Locate the cell with the specified text and output its [x, y] center coordinate. 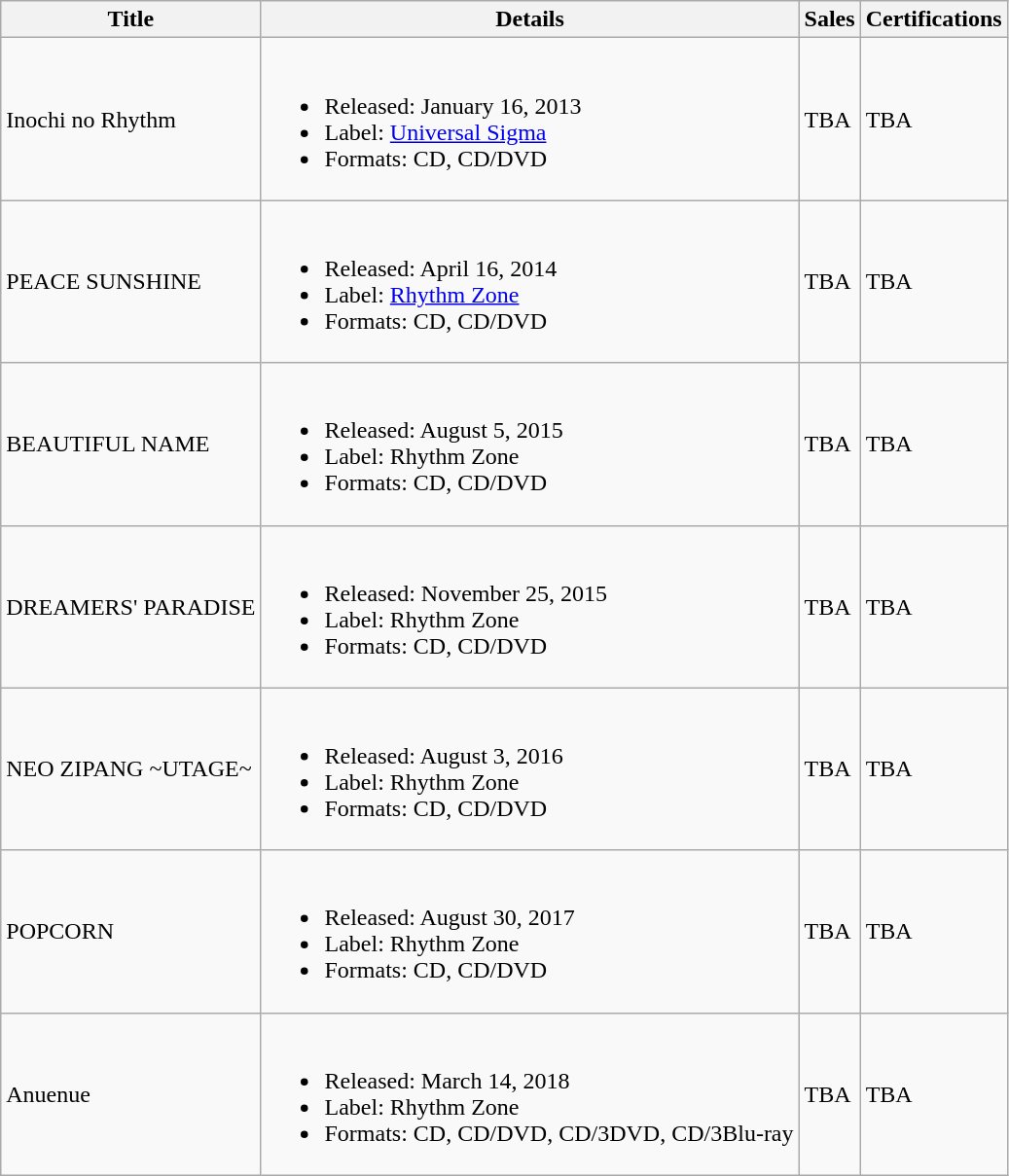
Inochi no Rhythm [130, 119]
Released: August 5, 2015Label: Rhythm ZoneFormats: CD, CD/DVD [529, 444]
Released: August 3, 2016Label: Rhythm ZoneFormats: CD, CD/DVD [529, 768]
Released: November 25, 2015Label: Rhythm ZoneFormats: CD, CD/DVD [529, 607]
Released: March 14, 2018Label: Rhythm ZoneFormats: CD, CD/DVD, CD/3DVD, CD/3Blu-ray [529, 1093]
POPCORN [130, 932]
NEO ZIPANG ~UTAGE~ [130, 768]
Sales [829, 19]
PEACE SUNSHINE [130, 282]
Title [130, 19]
Anuenue [130, 1093]
Details [529, 19]
DREAMERS' PARADISE [130, 607]
Released: August 30, 2017Label: Rhythm ZoneFormats: CD, CD/DVD [529, 932]
BEAUTIFUL NAME [130, 444]
Certifications [934, 19]
Released: January 16, 2013Label: Universal SigmaFormats: CD, CD/DVD [529, 119]
Released: April 16, 2014Label: Rhythm ZoneFormats: CD, CD/DVD [529, 282]
